Extract the [x, y] coordinate from the center of the cell holding the provided text.  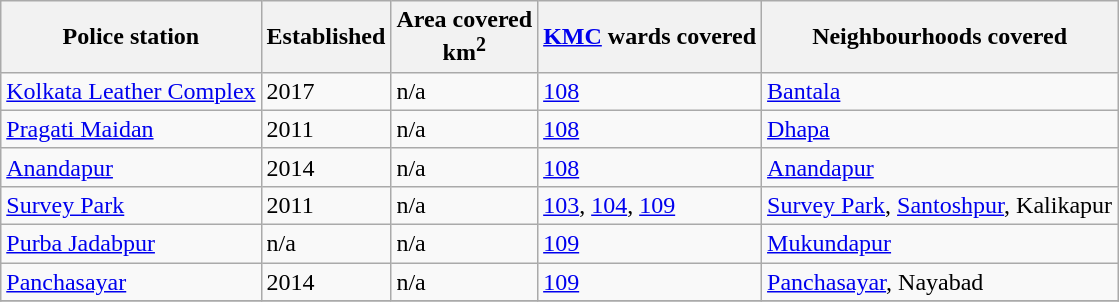
Dhapa [940, 129]
Mukundapur [940, 244]
Area coveredkm2 [464, 37]
Survey Park, Santoshpur, Kalikapur [940, 205]
2017 [326, 91]
Established [326, 37]
Purba Jadabpur [131, 244]
Police station [131, 37]
Pragati Maidan [131, 129]
Bantala [940, 91]
Panchasayar [131, 282]
KMC wards covered [650, 37]
Panchasayar, Nayabad [940, 282]
Kolkata Leather Complex [131, 91]
Neighbourhoods covered [940, 37]
103, 104, 109 [650, 205]
Survey Park [131, 205]
